Extract the [X, Y] coordinate from the center of the cell holding the provided text.  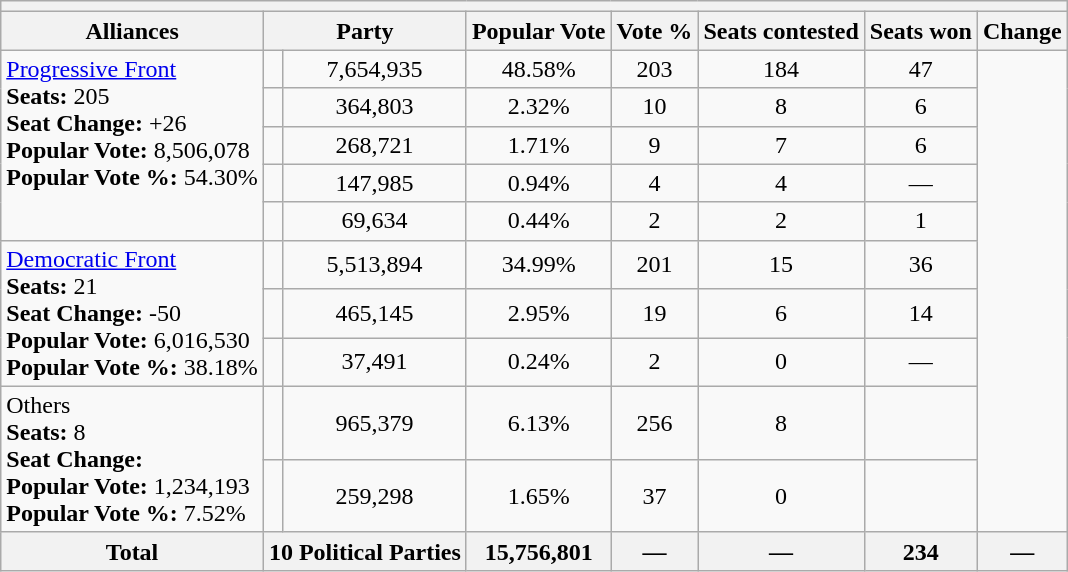
OthersSeats: 8 Seat Change: Popular Vote: 1,234,193Popular Vote %: 7.52% [132, 459]
1.71% [538, 145]
Alliances [132, 31]
Change [1022, 31]
364,803 [374, 107]
37 [654, 496]
10 Political Parties [364, 551]
15 [781, 264]
256 [654, 422]
48.58% [538, 69]
184 [781, 69]
0.44% [538, 221]
47 [920, 69]
965,379 [374, 422]
Democratic FrontSeats: 21 Seat Change: -50 Popular Vote: 6,016,530Popular Vote %: 38.18% [132, 313]
Vote % [654, 31]
259,298 [374, 496]
69,634 [374, 221]
2.95% [538, 314]
Seats contested [781, 31]
Progressive FrontSeats: 205Seat Change: +26Popular Vote: 8,506,078 Popular Vote %: 54.30% [132, 145]
2.32% [538, 107]
7 [781, 145]
9 [654, 145]
1.65% [538, 496]
201 [654, 264]
10 [654, 107]
465,145 [374, 314]
Party [364, 31]
Seats won [920, 31]
234 [920, 551]
15,756,801 [538, 551]
Total [132, 551]
34.99% [538, 264]
37,491 [374, 362]
19 [654, 314]
0.24% [538, 362]
268,721 [374, 145]
14 [920, 314]
36 [920, 264]
7,654,935 [374, 69]
6.13% [538, 422]
5,513,894 [374, 264]
203 [654, 69]
0.94% [538, 183]
147,985 [374, 183]
Popular Vote [538, 31]
1 [920, 221]
